Find where the given text appears and provide that cell's center as [x, y] coordinate. 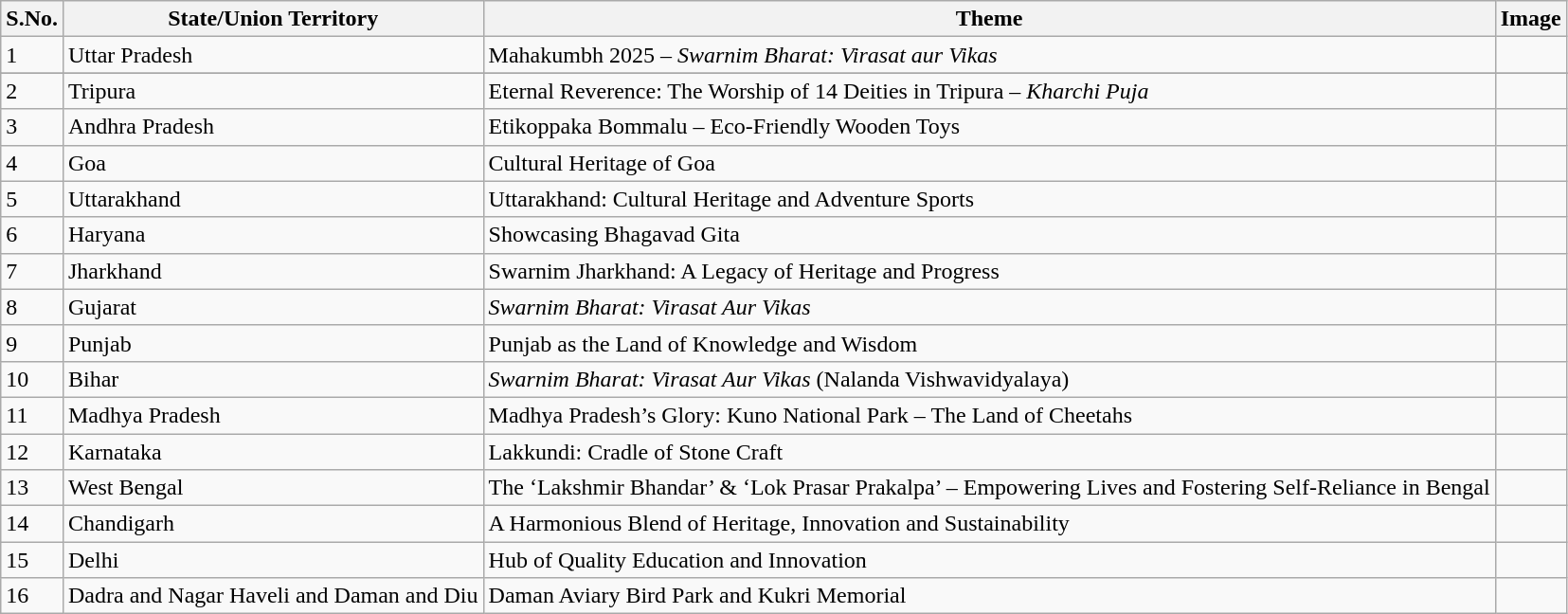
2 [32, 91]
Haryana [273, 235]
Madhya Pradesh [273, 415]
Tripura [273, 91]
Theme [989, 19]
Eternal Reverence: The Worship of 14 Deities in Tripura – Kharchi Puja [989, 91]
Uttar Pradesh [273, 55]
1 [32, 55]
13 [32, 488]
Image [1531, 19]
Showcasing Bhagavad Gita [989, 235]
Delhi [273, 560]
6 [32, 235]
State/Union Territory [273, 19]
Daman Aviary Bird Park and Kukri Memorial [989, 596]
Hub of Quality Education and Innovation [989, 560]
16 [32, 596]
9 [32, 343]
Uttarakhand [273, 199]
Dadra and Nagar Haveli and Daman and Diu [273, 596]
Goa [273, 163]
The ‘Lakshmir Bhandar’ & ‘Lok Prasar Prakalpa’ – Empowering Lives and Fostering Self-Reliance in Bengal [989, 488]
4 [32, 163]
14 [32, 524]
Mahakumbh 2025 – Swarnim Bharat: Virasat aur Vikas [989, 55]
5 [32, 199]
Karnataka [273, 452]
A Harmonious Blend of Heritage, Innovation and Sustainability [989, 524]
Chandigarh [273, 524]
Swarnim Bharat: Virasat Aur Vikas (Nalanda Vishwavidyalaya) [989, 379]
10 [32, 379]
West Bengal [273, 488]
15 [32, 560]
Jharkhand [273, 271]
Madhya Pradesh’s Glory: Kuno National Park – The Land of Cheetahs [989, 415]
12 [32, 452]
3 [32, 127]
Punjab [273, 343]
Punjab as the Land of Knowledge and Wisdom [989, 343]
8 [32, 307]
Swarnim Jharkhand: A Legacy of Heritage and Progress [989, 271]
Andhra Pradesh [273, 127]
Cultural Heritage of Goa [989, 163]
7 [32, 271]
Lakkundi: Cradle of Stone Craft [989, 452]
Gujarat [273, 307]
Bihar [273, 379]
Uttarakhand: Cultural Heritage and Adventure Sports [989, 199]
Swarnim Bharat: Virasat Aur Vikas [989, 307]
11 [32, 415]
S.No. [32, 19]
Etikoppaka Bommalu – Eco-Friendly Wooden Toys [989, 127]
